Return [X, Y] of the center of cell containing provided text 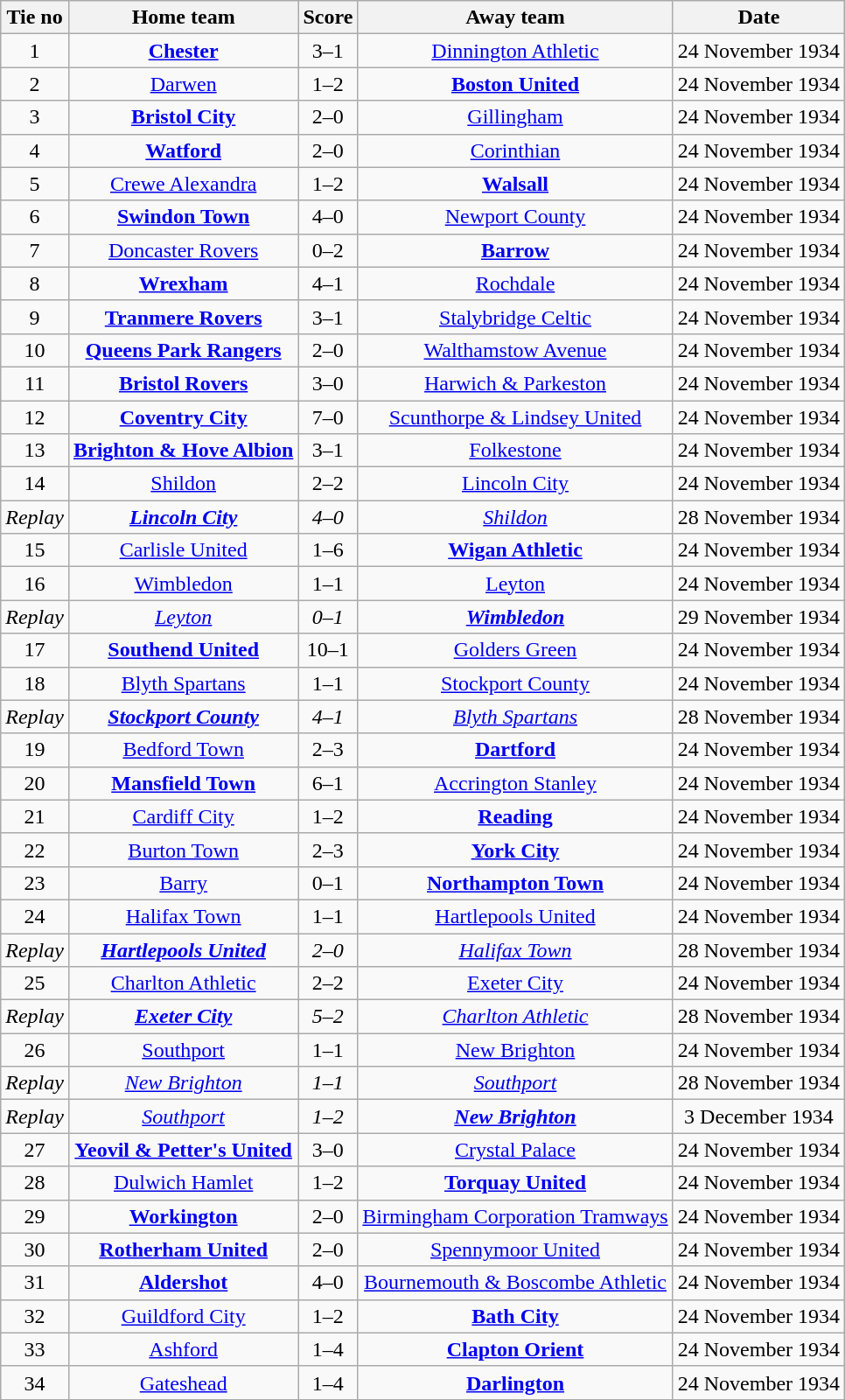
9 [35, 317]
30 [35, 1249]
Rotherham United [183, 1249]
Carlisle United [183, 550]
Scunthorpe & Lindsey United [515, 417]
8 [35, 283]
Gateshead [183, 1382]
27 [35, 1150]
19 [35, 750]
Yeovil & Petter's United [183, 1150]
Reading [515, 816]
6–1 [328, 783]
Workington [183, 1216]
Folkestone [515, 451]
Gillingham [515, 117]
Dartford [515, 750]
Watford [183, 150]
Coventry City [183, 417]
Wrexham [183, 283]
Crystal Palace [515, 1150]
15 [35, 550]
6 [35, 217]
Brighton & Hove Albion [183, 451]
Boston United [515, 84]
York City [515, 850]
Accrington Stanley [515, 783]
Score [328, 17]
Guildford City [183, 1316]
Torquay United [515, 1183]
Tie no [35, 17]
33 [35, 1349]
26 [35, 1050]
1 [35, 51]
32 [35, 1316]
2 [35, 84]
Dinnington Athletic [515, 51]
Birmingham Corporation Tramways [515, 1216]
Southend United [183, 650]
Bath City [515, 1316]
Clapton Orient [515, 1349]
24 [35, 916]
17 [35, 650]
Queens Park Rangers [183, 350]
Newport County [515, 217]
20 [35, 783]
11 [35, 383]
Cardiff City [183, 816]
29 [35, 1216]
31 [35, 1283]
7–0 [328, 417]
22 [35, 850]
Stalybridge Celtic [515, 317]
5–2 [328, 1017]
Bristol Rovers [183, 383]
7 [35, 250]
1–6 [328, 550]
29 November 1934 [758, 617]
Harwich & Parkeston [515, 383]
12 [35, 417]
3 December 1934 [758, 1116]
5 [35, 184]
Dulwich Hamlet [183, 1183]
Bournemouth & Boscombe Athletic [515, 1283]
Chester [183, 51]
Wigan Athletic [515, 550]
23 [35, 883]
4 [35, 150]
21 [35, 816]
Golders Green [515, 650]
13 [35, 451]
Rochdale [515, 283]
Doncaster Rovers [183, 250]
Barry [183, 883]
Swindon Town [183, 217]
Mansfield Town [183, 783]
Tranmere Rovers [183, 317]
Corinthian [515, 150]
14 [35, 484]
Bristol City [183, 117]
Darwen [183, 84]
34 [35, 1382]
Home team [183, 17]
Barrow [515, 250]
Spennymoor United [515, 1249]
18 [35, 683]
10–1 [328, 650]
28 [35, 1183]
25 [35, 983]
Northampton Town [515, 883]
16 [35, 584]
Away team [515, 17]
Walthamstow Avenue [515, 350]
Date [758, 17]
0–2 [328, 250]
Darlington [515, 1382]
10 [35, 350]
Ashford [183, 1349]
Burton Town [183, 850]
Crewe Alexandra [183, 184]
3 [35, 117]
Bedford Town [183, 750]
Aldershot [183, 1283]
Walsall [515, 184]
